Return [x, y] of the center of cell containing provided text 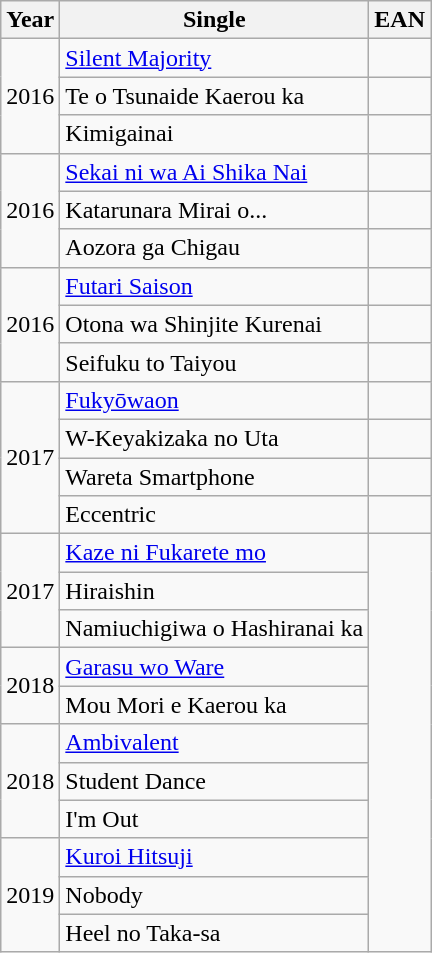
Garasu wo Ware [214, 667]
Aozora ga Chigau [214, 248]
Wareta Smartphone [214, 477]
Futari Saison [214, 286]
Te o Tsunaide Kaerou ka [214, 96]
Single [214, 20]
Nobody [214, 895]
Year [30, 20]
Sekai ni wa Ai Shika Nai [214, 172]
Seifuku to Taiyou [214, 362]
Eccentric [214, 515]
Kuroi Hitsuji [214, 857]
2019 [30, 895]
Fukyōwaon [214, 400]
Otona wa Shinjite Kurenai [214, 324]
W-Keyakizaka no Uta [214, 438]
Mou Mori e Kaerou ka [214, 705]
Hiraishin [214, 591]
Silent Majority [214, 58]
Kimigainai [214, 134]
Namiuchigiwa o Hashiranai ka [214, 629]
Heel no Taka-sa [214, 933]
Student Dance [214, 781]
Katarunara Mirai o... [214, 210]
I'm Out [214, 819]
Ambivalent [214, 743]
EAN [400, 20]
Kaze ni Fukarete mo [214, 553]
